Extract the [x, y] coordinate from the center of the cell holding the provided text.  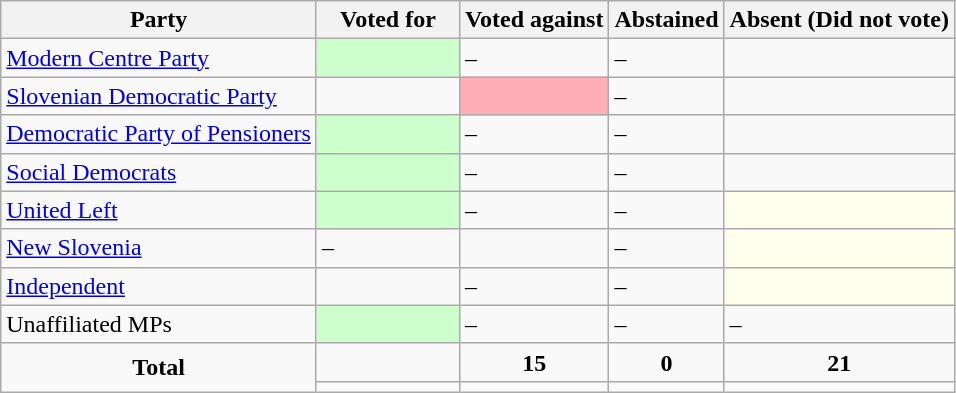
Democratic Party of Pensioners [159, 134]
Slovenian Democratic Party [159, 96]
Social Democrats [159, 172]
21 [839, 362]
Unaffiliated MPs [159, 324]
0 [666, 362]
Total [159, 368]
Voted against [534, 20]
Independent [159, 286]
Voted for [388, 20]
United Left [159, 210]
New Slovenia [159, 248]
15 [534, 362]
Absent (Did not vote) [839, 20]
Modern Centre Party [159, 58]
Party [159, 20]
Abstained [666, 20]
